Output the (x, y) coordinate of the center of the cell containing the given text.  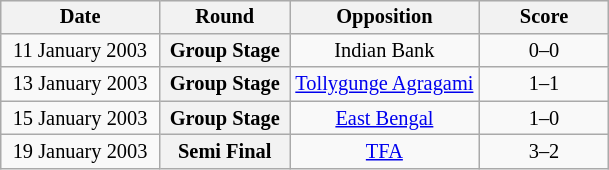
Tollygunge Agragami (385, 84)
East Bengal (385, 118)
Date (80, 17)
1–1 (544, 84)
15 January 2003 (80, 118)
Opposition (385, 17)
13 January 2003 (80, 84)
TFA (385, 152)
Score (544, 17)
Indian Bank (385, 51)
0–0 (544, 51)
19 January 2003 (80, 152)
11 January 2003 (80, 51)
1–0 (544, 118)
3–2 (544, 152)
Round (225, 17)
Semi Final (225, 152)
